Return (X, Y) of the center of cell containing provided text 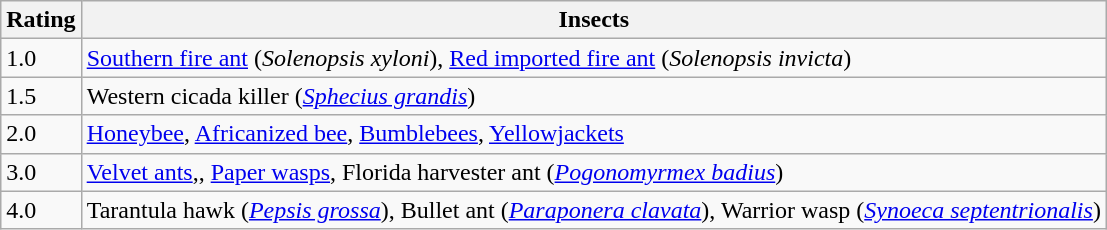
Southern fire ant (Solenopsis xyloni), Red imported fire ant (Solenopsis invicta) (594, 58)
Insects (594, 20)
Honeybee, Africanized bee, Bumblebees, Yellowjackets (594, 134)
1.0 (41, 58)
4.0 (41, 210)
3.0 (41, 172)
1.5 (41, 96)
Tarantula hawk (Pepsis grossa), Bullet ant (Paraponera clavata), Warrior wasp (Synoeca septentrionalis) (594, 210)
2.0 (41, 134)
Western cicada killer (Sphecius grandis) (594, 96)
Rating (41, 20)
Velvet ants,, Paper wasps, Florida harvester ant (Pogonomyrmex badius) (594, 172)
